Determine the (X, Y) coordinate at the center of the cell enclosing the given text.  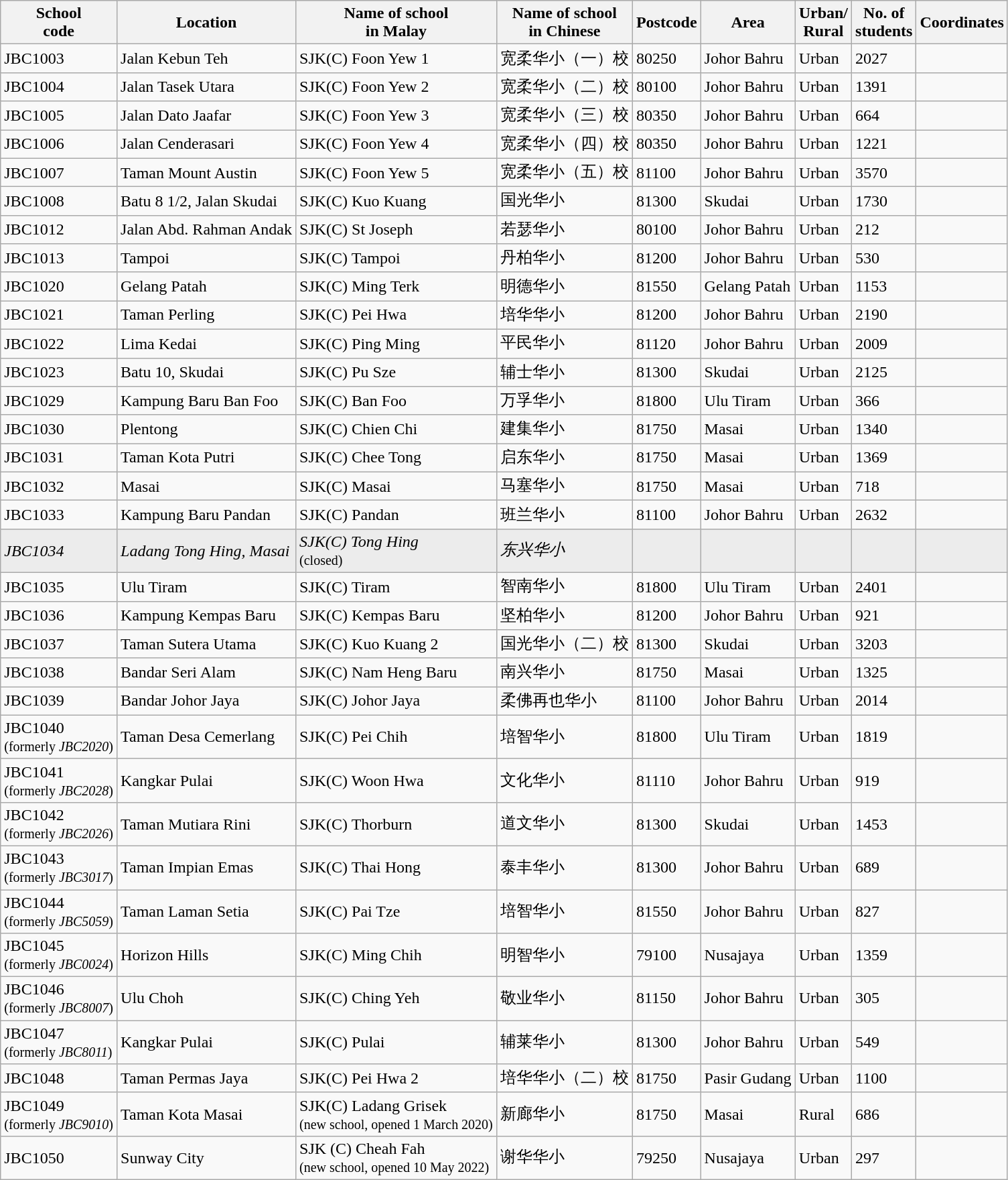
柔佛再也华小 (564, 701)
JBC1044(formerly JBC5059) (59, 911)
SJK(C) Pulai (397, 1043)
SJK(C) Pai Tze (397, 911)
Kampung Kempas Baru (206, 615)
Schoolcode (59, 23)
Taman Mount Austin (206, 173)
培华华小 (564, 315)
JBC1007 (59, 173)
东兴华小 (564, 551)
敬业华小 (564, 998)
686 (884, 1114)
919 (884, 780)
Ladang Tong Hing, Masai (206, 551)
Coordinates (962, 23)
丹柏华小 (564, 259)
2632 (884, 515)
班兰华小 (564, 515)
SJK(C) Foon Yew 5 (397, 173)
305 (884, 998)
2009 (884, 343)
2125 (884, 373)
Jalan Cenderasari (206, 145)
JBC1037 (59, 645)
Jalan Dato Jaafar (206, 115)
SJK(C) Pandan (397, 515)
297 (884, 1158)
SJK(C) Kuo Kuang 2 (397, 645)
SJK(C) Foon Yew 4 (397, 145)
JBC1004 (59, 87)
JBC1047(formerly JBC8011) (59, 1043)
Postcode (666, 23)
1453 (884, 824)
Sunway City (206, 1158)
SJK(C) Chee Tong (397, 458)
Ulu Choh (206, 998)
530 (884, 259)
SJK(C) Kempas Baru (397, 615)
Taman Kota Putri (206, 458)
JBC1021 (59, 315)
SJK(C) Pu Sze (397, 373)
启东华小 (564, 458)
Pasir Gudang (747, 1079)
辅士华小 (564, 373)
SJK(C) Kuo Kuang (397, 201)
664 (884, 115)
718 (884, 486)
明德华小 (564, 287)
212 (884, 229)
SJK(C) Ping Ming (397, 343)
JBC1043(formerly JBC3017) (59, 867)
宽柔华小（三）校 (564, 115)
SJK(C) Ladang Grisek(new school, opened 1 March 2020) (397, 1114)
智南华小 (564, 587)
新廊华小 (564, 1114)
SJK(C) Tiram (397, 587)
81150 (666, 998)
JBC1045(formerly JBC0024) (59, 956)
SJK(C) Woon Hwa (397, 780)
79250 (666, 1158)
JBC1030 (59, 429)
SJK(C) Johor Jaya (397, 701)
Jalan Abd. Rahman Andak (206, 229)
Urban/Rural (823, 23)
JBC1035 (59, 587)
Taman Laman Setia (206, 911)
JBC1042(formerly JBC2026) (59, 824)
Bandar Johor Jaya (206, 701)
明智华小 (564, 956)
Horizon Hills (206, 956)
SJK(C) Pei Chih (397, 737)
万孚华小 (564, 401)
JBC1005 (59, 115)
JBC1048 (59, 1079)
若瑟华小 (564, 229)
1730 (884, 201)
Batu 10, Skudai (206, 373)
3570 (884, 173)
宽柔华小（四）校 (564, 145)
SJK(C) Thai Hong (397, 867)
1819 (884, 737)
Tampoi (206, 259)
Kampung Baru Pandan (206, 515)
JBC1049(formerly JBC9010) (59, 1114)
921 (884, 615)
SJK(C) Tampoi (397, 259)
JBC1013 (59, 259)
2401 (884, 587)
2014 (884, 701)
泰丰华小 (564, 867)
SJK(C) Foon Yew 1 (397, 59)
81110 (666, 780)
JBC1040(formerly JBC2020) (59, 737)
366 (884, 401)
Lima Kedai (206, 343)
SJK(C) Ban Foo (397, 401)
JBC1041(formerly JBC2028) (59, 780)
SJK(C) Masai (397, 486)
Plentong (206, 429)
SJK(C) Ching Yeh (397, 998)
1100 (884, 1079)
Jalan Tasek Utara (206, 87)
JBC1038 (59, 673)
Taman Impian Emas (206, 867)
689 (884, 867)
1359 (884, 956)
1340 (884, 429)
3203 (884, 645)
549 (884, 1043)
宽柔华小（一）校 (564, 59)
1369 (884, 458)
Name of schoolin Malay (397, 23)
JBC1006 (59, 145)
SJK (C) Cheah Fah(new school, opened 10 May 2022) (397, 1158)
JBC1020 (59, 287)
SJK(C) Pei Hwa 2 (397, 1079)
JBC1034 (59, 551)
JBC1023 (59, 373)
Rural (823, 1114)
SJK(C) Foon Yew 2 (397, 87)
谢华华小 (564, 1158)
JBC1022 (59, 343)
建集华小 (564, 429)
1221 (884, 145)
JBC1033 (59, 515)
JBC1012 (59, 229)
宽柔华小（五）校 (564, 173)
JBC1008 (59, 201)
SJK(C) Nam Heng Baru (397, 673)
Taman Mutiara Rini (206, 824)
No. ofstudents (884, 23)
平民华小 (564, 343)
培华华小（二）校 (564, 1079)
2027 (884, 59)
SJK(C) Chien Chi (397, 429)
国光华小 (564, 201)
JBC1050 (59, 1158)
Taman Kota Masai (206, 1114)
80250 (666, 59)
国光华小（二）校 (564, 645)
Jalan Kebun Teh (206, 59)
79100 (666, 956)
坚柏华小 (564, 615)
Taman Sutera Utama (206, 645)
SJK(C) St Joseph (397, 229)
Taman Permas Jaya (206, 1079)
SJK(C) Pei Hwa (397, 315)
JBC1039 (59, 701)
Batu 8 1/2, Jalan Skudai (206, 201)
2190 (884, 315)
1325 (884, 673)
1391 (884, 87)
JBC1032 (59, 486)
Taman Perling (206, 315)
宽柔华小（二）校 (564, 87)
1153 (884, 287)
道文华小 (564, 824)
JBC1036 (59, 615)
Taman Desa Cemerlang (206, 737)
Bandar Seri Alam (206, 673)
SJK(C) Foon Yew 3 (397, 115)
南兴华小 (564, 673)
SJK(C) Ming Terk (397, 287)
JBC1031 (59, 458)
马塞华小 (564, 486)
辅莱华小 (564, 1043)
JBC1029 (59, 401)
JBC1003 (59, 59)
JBC1046(formerly JBC8007) (59, 998)
Area (747, 23)
Kampung Baru Ban Foo (206, 401)
827 (884, 911)
SJK(C) Ming Chih (397, 956)
SJK(C) Tong Hing(closed) (397, 551)
Name of schoolin Chinese (564, 23)
81120 (666, 343)
文化华小 (564, 780)
SJK(C) Thorburn (397, 824)
Location (206, 23)
